For the text-containing cell, return its midpoint in [X, Y] coordinate format. 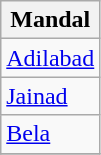
Jainad [50, 96]
Mandal [50, 20]
Adilabad [50, 58]
Bela [50, 134]
